Return [x, y] of the center of cell containing provided text 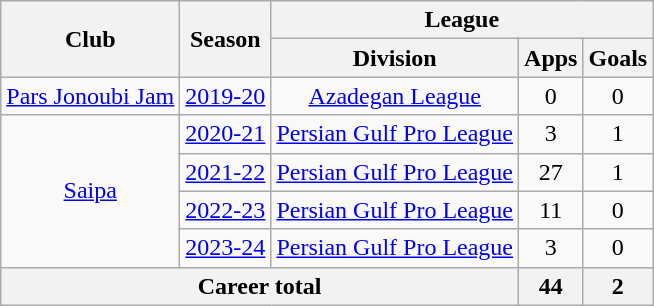
2020-21 [226, 134]
Division [395, 58]
Goals [618, 58]
44 [551, 286]
2022-23 [226, 210]
Apps [551, 58]
11 [551, 210]
Azadegan League [395, 96]
2 [618, 286]
2021-22 [226, 172]
Club [90, 39]
League [462, 20]
Season [226, 39]
Saipa [90, 191]
Pars Jonoubi Jam [90, 96]
27 [551, 172]
2019-20 [226, 96]
2023-24 [226, 248]
Career total [260, 286]
